Output the (X, Y) coordinate of the center of the cell containing the given text.  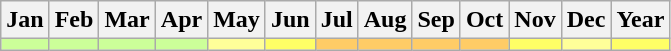
May (237, 20)
Mar (127, 20)
Jul (336, 20)
Feb (74, 20)
Apr (181, 20)
Year (640, 20)
Aug (385, 20)
Dec (586, 20)
Nov (535, 20)
Sep (436, 20)
Oct (484, 20)
Jun (290, 20)
Jan (25, 20)
